Return [x, y] of the center of cell containing provided text 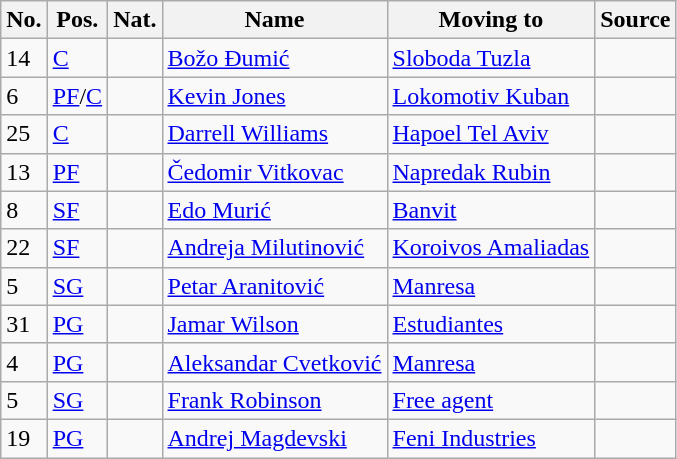
Aleksandar Cvetković [274, 362]
Name [274, 20]
Jamar Wilson [274, 324]
6 [24, 96]
Banvit [491, 210]
14 [24, 58]
22 [24, 248]
31 [24, 324]
PF/C [77, 96]
Hapoel Tel Aviv [491, 134]
Andrej Magdevski [274, 438]
Kevin Jones [274, 96]
25 [24, 134]
Darrell Williams [274, 134]
PF [77, 172]
Moving to [491, 20]
Lokomotiv Kuban [491, 96]
Free agent [491, 400]
Estudiantes [491, 324]
Napredak Rubin [491, 172]
19 [24, 438]
Edo Murić [274, 210]
4 [24, 362]
Koroivos Amaliadas [491, 248]
Božo Đumić [274, 58]
Nat. [135, 20]
Frank Robinson [274, 400]
Sloboda Tuzla [491, 58]
13 [24, 172]
Source [636, 20]
Pos. [77, 20]
No. [24, 20]
8 [24, 210]
Petar Aranitović [274, 286]
Feni Industries [491, 438]
Andreja Milutinović [274, 248]
Čedomir Vitkovac [274, 172]
